Return [x, y] of the center of cell containing provided text 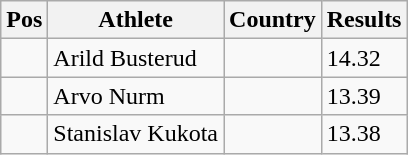
14.32 [364, 58]
Pos [24, 20]
Country [273, 20]
Athlete [136, 20]
Arild Busterud [136, 58]
Stanislav Kukota [136, 134]
Results [364, 20]
13.38 [364, 134]
Arvo Nurm [136, 96]
13.39 [364, 96]
